Locate the cell with the specified text and output its (x, y) center coordinate. 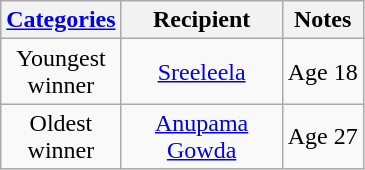
Categories (61, 20)
Oldest winner (61, 136)
Recipient (202, 20)
Age 27 (322, 136)
Notes (322, 20)
Age 18 (322, 72)
Anupama Gowda (202, 136)
Youngest winner (61, 72)
Sreeleela (202, 72)
